Detect which cell encompasses the target text, then output its [X, Y] center coordinate. 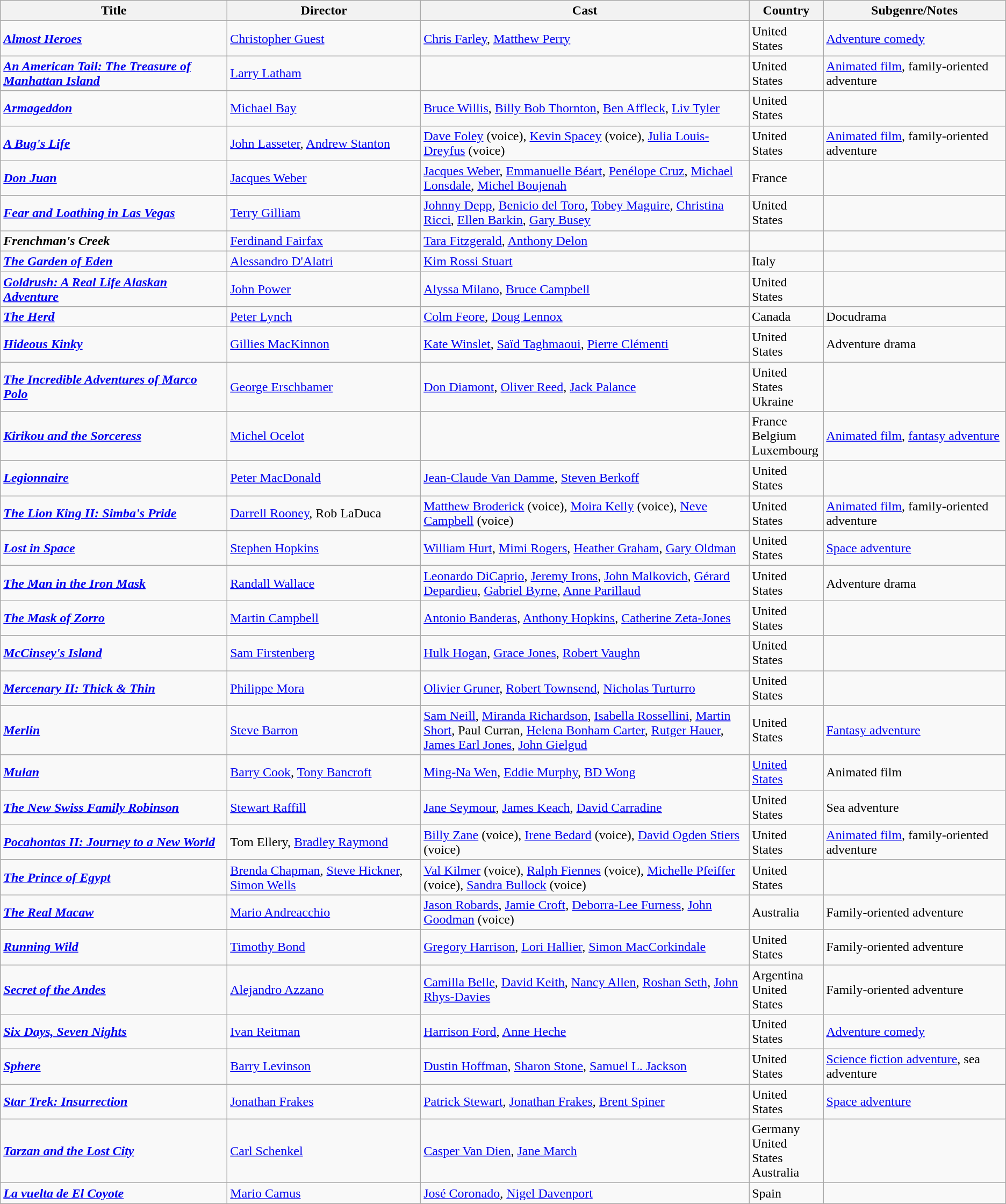
Carl Schenkel [324, 1151]
Subgenre/Notes [915, 11]
Sphere [114, 1067]
The Mask of Zorro [114, 618]
Val Kilmer (voice), Ralph Fiennes (voice), Michelle Pfeiffer (voice), Sandra Bullock (voice) [585, 877]
The New Swiss Family Robinson [114, 807]
Steve Barron [324, 730]
Director [324, 11]
Casper Van Dien, Jane March [585, 1151]
An American Tail: The Treasure of Manhattan Island [114, 73]
Italy [786, 261]
Randall Wallace [324, 583]
Michel Ocelot [324, 436]
Mulan [114, 773]
Hideous Kinky [114, 344]
Olivier Gruner, Robert Townsend, Nicholas Turturro [585, 688]
Christopher Guest [324, 39]
Kirikou and the Sorceress [114, 436]
Larry Latham [324, 73]
Ming-Na Wen, Eddie Murphy, BD Wong [585, 773]
Don Diamont, Oliver Reed, Jack Palance [585, 387]
Stewart Raffill [324, 807]
Six Days, Seven Nights [114, 1032]
Tom Ellery, Bradley Raymond [324, 842]
United StatesUkraine [786, 387]
Dave Foley (voice), Kevin Spacey (voice), Julia Louis-Dreyfus (voice) [585, 143]
The Lion King II: Simba's Pride [114, 514]
France [786, 178]
John Power [324, 289]
ArgentinaUnited States [786, 990]
The Man in the Iron Mask [114, 583]
Title [114, 11]
Peter Lynch [324, 316]
Spain [786, 1193]
Goldrush: A Real Life Alaskan Adventure [114, 289]
Mario Andreacchio [324, 912]
Docudrama [915, 316]
Harrison Ford, Anne Heche [585, 1032]
La vuelta de El Coyote [114, 1193]
Sea adventure [915, 807]
Australia [786, 912]
Running Wild [114, 947]
The Garden of Eden [114, 261]
Fear and Loathing in Las Vegas [114, 213]
Mercenary II: Thick & Thin [114, 688]
Science fiction adventure, sea adventure [915, 1067]
Antonio Banderas, Anthony Hopkins, Catherine Zeta-Jones [585, 618]
Camilla Belle, David Keith, Nancy Allen, Roshan Seth, John Rhys-Davies [585, 990]
Tara Fitzgerald, Anthony Delon [585, 241]
Secret of the Andes [114, 990]
Don Juan [114, 178]
Gregory Harrison, Lori Hallier, Simon MacCorkindale [585, 947]
Barry Cook, Tony Bancroft [324, 773]
Jean-Claude Van Damme, Steven Berkoff [585, 478]
Patrick Stewart, Jonathan Frakes, Brent Spiner [585, 1101]
Billy Zane (voice), Irene Bedard (voice), David Ogden Stiers (voice) [585, 842]
Mario Camus [324, 1193]
Kim Rossi Stuart [585, 261]
Armageddon [114, 109]
Alejandro Azzano [324, 990]
Colm Feore, Doug Lennox [585, 316]
Star Trek: Insurrection [114, 1101]
Jacques Weber [324, 178]
Lost in Space [114, 548]
Terry Gilliam [324, 213]
William Hurt, Mimi Rogers, Heather Graham, Gary Oldman [585, 548]
Ferdinand Fairfax [324, 241]
Peter MacDonald [324, 478]
Martin Campbell [324, 618]
GermanyUnited StatesAustralia [786, 1151]
The Real Macaw [114, 912]
Chris Farley, Matthew Perry [585, 39]
Stephen Hopkins [324, 548]
FranceBelgiumLuxembourg [786, 436]
Brenda Chapman, Steve Hickner, Simon Wells [324, 877]
José Coronado, Nigel Davenport [585, 1193]
A Bug's Life [114, 143]
Alyssa Milano, Bruce Campbell [585, 289]
Matthew Broderick (voice), Moira Kelly (voice), Neve Campbell (voice) [585, 514]
Johnny Depp, Benicio del Toro, Tobey Maguire, Christina Ricci, Ellen Barkin, Gary Busey [585, 213]
Hulk Hogan, Grace Jones, Robert Vaughn [585, 653]
Almost Heroes [114, 39]
Leonardo DiCaprio, Jeremy Irons, John Malkovich, Gérard Depardieu, Gabriel Byrne, Anne Parillaud [585, 583]
McCinsey's Island [114, 653]
Canada [786, 316]
Barry Levinson [324, 1067]
Tarzan and the Lost City [114, 1151]
Alessandro D'Alatri [324, 261]
Frenchman's Creek [114, 241]
Fantasy adventure [915, 730]
Kate Winslet, Saïd Taghmaoui, Pierre Clémenti [585, 344]
Animated film [915, 773]
Jonathan Frakes [324, 1101]
Merlin [114, 730]
Michael Bay [324, 109]
Sam Neill, Miranda Richardson, Isabella Rossellini, Martin Short, Paul Curran, Helena Bonham Carter, Rutger Hauer, James Earl Jones, John Gielgud [585, 730]
Country [786, 11]
Cast [585, 11]
The Incredible Adventures of Marco Polo [114, 387]
Jacques Weber, Emmanuelle Béart, Penélope Cruz, Michael Lonsdale, Michel Boujenah [585, 178]
Bruce Willis, Billy Bob Thornton, Ben Affleck, Liv Tyler [585, 109]
Timothy Bond [324, 947]
Darrell Rooney, Rob LaDuca [324, 514]
Ivan Reitman [324, 1032]
Legionnaire [114, 478]
Sam Firstenberg [324, 653]
Dustin Hoffman, Sharon Stone, Samuel L. Jackson [585, 1067]
John Lasseter, Andrew Stanton [324, 143]
The Prince of Egypt [114, 877]
Gillies MacKinnon [324, 344]
Jason Robards, Jamie Croft, Deborra-Lee Furness, John Goodman (voice) [585, 912]
George Erschbamer [324, 387]
Pocahontas II: Journey to a New World [114, 842]
The Herd [114, 316]
Animated film, fantasy adventure [915, 436]
Jane Seymour, James Keach, David Carradine [585, 807]
Philippe Mora [324, 688]
